Scan for the cell matching the given text and deliver its [x, y] coordinate at center. 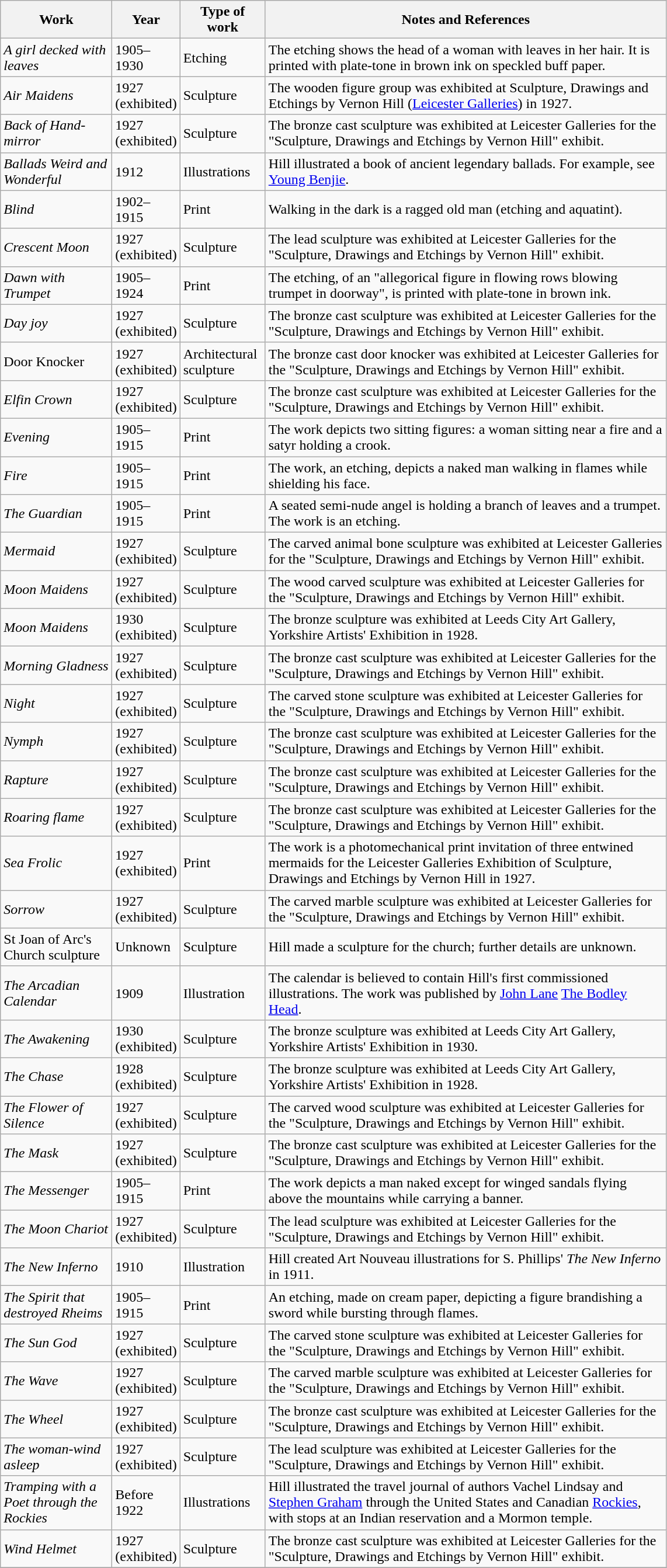
Tramping with a Poet through the Rockies [56, 1503]
1909 [146, 993]
Air Maidens [56, 96]
Back of Hand-mirror [56, 133]
St Joan of Arc's Church sculpture [56, 947]
The Mask [56, 1153]
Before 1922 [146, 1503]
Year [146, 20]
The work depicts two sitting figures: a woman sitting near a fire and a satyr holding a crook. [465, 437]
Etching [223, 57]
Rapture [56, 779]
The carved animal bone sculpture was exhibited at Leicester Galleries for the "Sculpture, Drawings and Etchings by Vernon Hill" exhibit. [465, 551]
The Moon Chariot [56, 1229]
An etching, made on cream paper, depicting a figure brandishing a sword while bursting through flames. [465, 1305]
Night [56, 703]
The Chase [56, 1077]
The etching, of an "allegorical figure in flowing rows blowing trumpet in doorway", is printed with plate-tone in brown ink. [465, 285]
Type of work [223, 20]
Roaring flame [56, 818]
The Messenger [56, 1191]
The Spirit that destroyed Rheims [56, 1305]
Dawn with Trumpet [56, 285]
The carved wood sculpture was exhibited at Leicester Galleries for the "Sculpture, Drawings and Etchings by Vernon Hill" exhibit. [465, 1114]
Blind [56, 209]
Crescent Moon [56, 248]
Morning Gladness [56, 666]
The wooden figure group was exhibited at Sculpture, Drawings and Etchings by Vernon Hill (Leicester Galleries) in 1927. [465, 96]
The Wave [56, 1381]
Elfin Crown [56, 399]
The bronze cast door knocker was exhibited at Leicester Galleries for the "Sculpture, Drawings and Etchings by Vernon Hill" exhibit. [465, 361]
The Arcadian Calendar [56, 993]
Work [56, 20]
Notes and References [465, 20]
1902–1915 [146, 209]
The Awakening [56, 1038]
The etching shows the head of a woman with leaves in her hair. It is printed with plate-tone in brown ink on speckled buff paper. [465, 57]
Sorrow [56, 909]
The Guardian [56, 514]
Day joy [56, 324]
Mermaid [56, 551]
Evening [56, 437]
A girl decked with leaves [56, 57]
Door Knocker [56, 361]
1928 (exhibited) [146, 1077]
The Sun God [56, 1343]
Architectural sculpture [223, 361]
Fire [56, 475]
Wind Helmet [56, 1549]
The work depicts a man naked except for winged sandals flying above the mountains while carrying a banner. [465, 1191]
1912 [146, 172]
Unknown [146, 947]
Ballads Weird and Wonderful [56, 172]
Nymph [56, 742]
The woman-wind asleep [56, 1456]
1905–1930 [146, 57]
The New Inferno [56, 1267]
1910 [146, 1267]
Hill made a sculpture for the church; further details are unknown. [465, 947]
1905–1924 [146, 285]
Walking in the dark is a ragged old man (etching and aquatint). [465, 209]
The Flower of Silence [56, 1114]
The work, an etching, depicts a naked man walking in flames while shielding his face. [465, 475]
The Wheel [56, 1419]
The wood carved sculpture was exhibited at Leicester Galleries for the "Sculpture, Drawings and Etchings by Vernon Hill" exhibit. [465, 590]
Sea Frolic [56, 863]
The calendar is believed to contain Hill's first commissioned illustrations. The work was published by John Lane The Bodley Head. [465, 993]
Hill created Art Nouveau illustrations for S. Phillips' The New Inferno in 1911. [465, 1267]
Hill illustrated a book of ancient legendary ballads. For example, see Young Benjie. [465, 172]
A seated semi-nude angel is holding a branch of leaves and a trumpet. The work is an etching. [465, 514]
The bronze sculpture was exhibited at Leeds City Art Gallery, Yorkshire Artists' Exhibition in 1930. [465, 1038]
